Scan for the cell matching the given text and deliver its [x, y] coordinate at center. 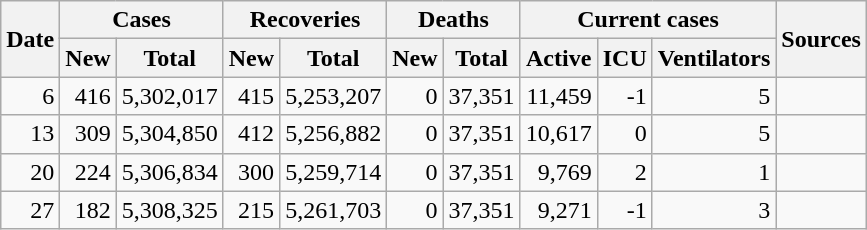
6 [30, 96]
5,256,882 [334, 134]
5,304,850 [170, 134]
1 [714, 172]
ICU [624, 58]
Date [30, 39]
10,617 [558, 134]
9,271 [558, 210]
Active [558, 58]
20 [30, 172]
Deaths [454, 20]
5,253,207 [334, 96]
224 [88, 172]
5,302,017 [170, 96]
9,769 [558, 172]
5,259,714 [334, 172]
Cases [142, 20]
3 [714, 210]
13 [30, 134]
309 [88, 134]
Current cases [648, 20]
11,459 [558, 96]
5,308,325 [170, 210]
415 [251, 96]
182 [88, 210]
Recoveries [304, 20]
412 [251, 134]
Ventilators [714, 58]
416 [88, 96]
5,306,834 [170, 172]
27 [30, 210]
300 [251, 172]
215 [251, 210]
2 [624, 172]
5,261,703 [334, 210]
Sources [822, 39]
